Locate the cell with the specified text and output its [X, Y] center coordinate. 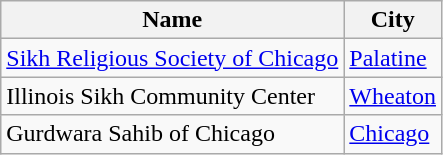
Sikh Religious Society of Chicago [172, 58]
Chicago [393, 134]
Illinois Sikh Community Center [172, 96]
Name [172, 20]
Wheaton [393, 96]
Palatine [393, 58]
City [393, 20]
Gurdwara Sahib of Chicago [172, 134]
